Return the [X, Y] coordinate for the center point of the cell that contains the specified text.  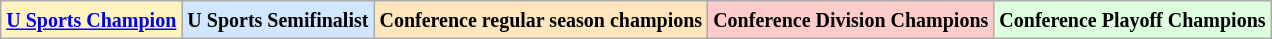
Conference regular season champions [541, 20]
Conference Playoff Champions [1132, 20]
Conference Division Champions [851, 20]
U Sports Semifinalist [278, 20]
U Sports Champion [92, 20]
